From the cell containing the given text, extract its center point as [x, y] coordinate. 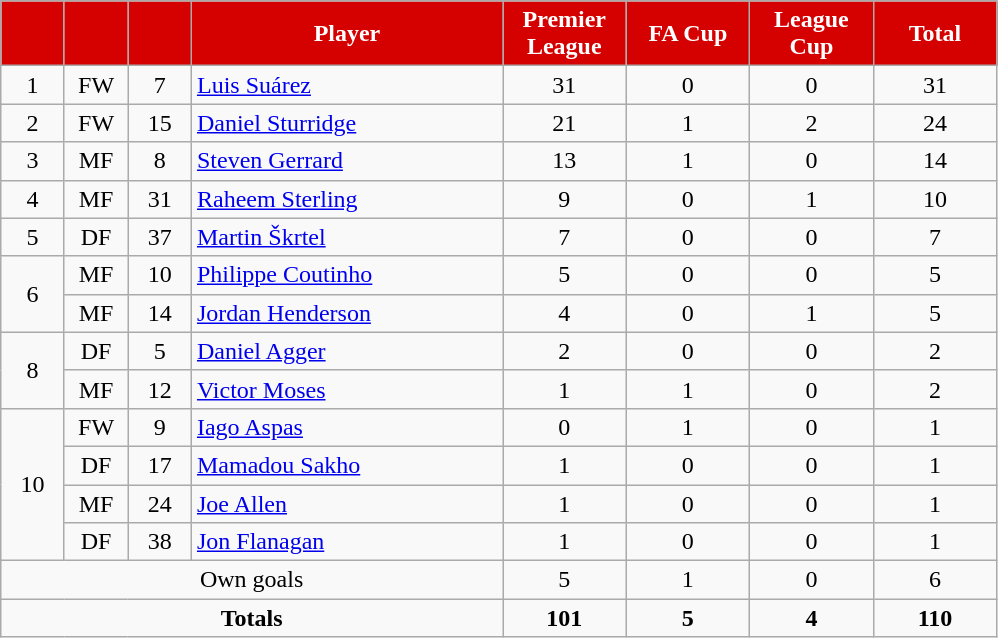
110 [935, 618]
Daniel Sturridge [346, 123]
Victor Moses [346, 389]
Totals [252, 618]
Jon Flanagan [346, 542]
Martin Škrtel [346, 237]
Mamadou Sakho [346, 465]
League Cup [812, 34]
Daniel Agger [346, 351]
12 [160, 389]
17 [160, 465]
Raheem Sterling [346, 199]
Premier League [564, 34]
37 [160, 237]
13 [564, 161]
Total [935, 34]
Joe Allen [346, 503]
Philippe Coutinho [346, 275]
FA Cup [688, 34]
101 [564, 618]
Jordan Henderson [346, 313]
Own goals [252, 580]
Iago Aspas [346, 427]
Player [346, 34]
15 [160, 123]
21 [564, 123]
Luis Suárez [346, 85]
38 [160, 542]
3 [33, 161]
Steven Gerrard [346, 161]
